Capture the cell that displays the provided text and extract its [x, y] central coordinate. 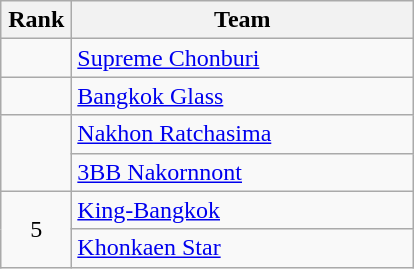
Rank [36, 20]
King-Bangkok [242, 210]
3BB Nakornnont [242, 172]
Team [242, 20]
Nakhon Ratchasima [242, 134]
5 [36, 229]
Bangkok Glass [242, 96]
Khonkaen Star [242, 248]
Supreme Chonburi [242, 58]
